Scan for the cell matching the given text and deliver its (X, Y) coordinate at center. 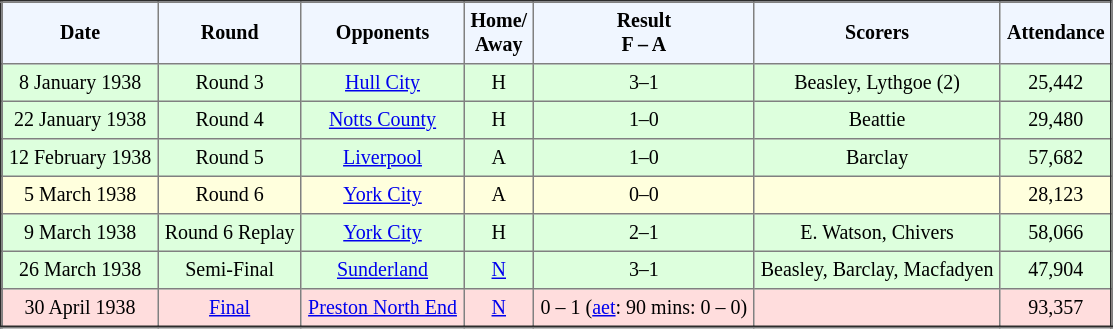
Beasley, Lythgoe (2) (877, 83)
Beasley, Barclay, Macfadyen (877, 270)
93,357 (1056, 308)
Hull City (382, 83)
Round (230, 33)
0–0 (644, 195)
Beattie (877, 120)
Round 6 Replay (230, 233)
Notts County (382, 120)
Home/Away (499, 33)
12 February 1938 (80, 158)
25,442 (1056, 83)
Round 3 (230, 83)
Liverpool (382, 158)
29,480 (1056, 120)
9 March 1938 (80, 233)
57,682 (1056, 158)
58,066 (1056, 233)
Date (80, 33)
0 – 1 (aet: 90 mins: 0 – 0) (644, 308)
8 January 1938 (80, 83)
Round 5 (230, 158)
Round 6 (230, 195)
Barclay (877, 158)
26 March 1938 (80, 270)
Semi-Final (230, 270)
2–1 (644, 233)
E. Watson, Chivers (877, 233)
Round 4 (230, 120)
Final (230, 308)
28,123 (1056, 195)
22 January 1938 (80, 120)
Attendance (1056, 33)
47,904 (1056, 270)
Sunderland (382, 270)
ResultF – A (644, 33)
5 March 1938 (80, 195)
Scorers (877, 33)
Preston North End (382, 308)
30 April 1938 (80, 308)
Opponents (382, 33)
